Return the [X, Y] coordinate for the center point of the cell that contains the specified text.  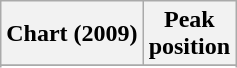
Peakposition [189, 34]
Chart (2009) [72, 34]
